Determine the (x, y) coordinate at the center of the cell enclosing the given text.  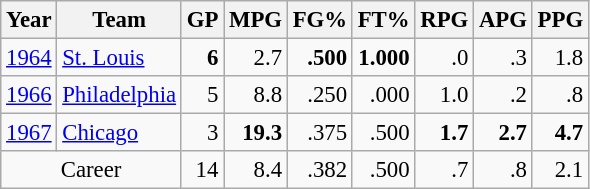
19.3 (256, 133)
PPG (560, 20)
Career (92, 170)
Chicago (119, 133)
.375 (320, 133)
Team (119, 20)
GP (202, 20)
8.4 (256, 170)
Year (29, 20)
8.8 (256, 95)
St. Louis (119, 58)
.3 (504, 58)
6 (202, 58)
.2 (504, 95)
.382 (320, 170)
Philadelphia (119, 95)
2.1 (560, 170)
.250 (320, 95)
1966 (29, 95)
.7 (444, 170)
1.000 (384, 58)
RPG (444, 20)
1.8 (560, 58)
APG (504, 20)
4.7 (560, 133)
14 (202, 170)
1967 (29, 133)
FT% (384, 20)
3 (202, 133)
.0 (444, 58)
.000 (384, 95)
MPG (256, 20)
1.7 (444, 133)
1964 (29, 58)
FG% (320, 20)
5 (202, 95)
1.0 (444, 95)
